Identify which cell holds the provided text, then report its (X, Y) central coordinate. 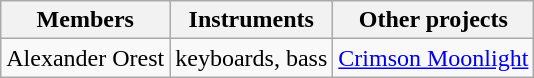
Members (86, 20)
keyboards, bass (252, 58)
Instruments (252, 20)
Alexander Orest (86, 58)
Other projects (434, 20)
Crimson Moonlight (434, 58)
